Find where the given text appears and provide that cell's center as [X, Y] coordinate. 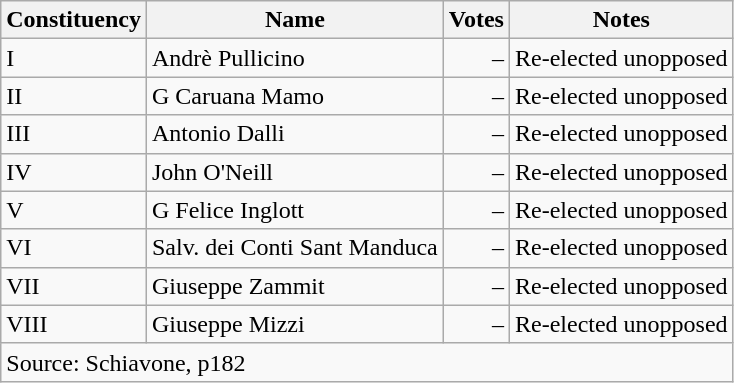
G Felice Inglott [294, 210]
Antonio Dalli [294, 134]
IV [74, 172]
I [74, 58]
VIII [74, 324]
II [74, 96]
Constituency [74, 20]
Name [294, 20]
Giuseppe Mizzi [294, 324]
Giuseppe Zammit [294, 286]
G Caruana Mamo [294, 96]
Votes [476, 20]
V [74, 210]
Salv. dei Conti Sant Manduca [294, 248]
Notes [621, 20]
Source: Schiavone, p182 [367, 362]
III [74, 134]
John O'Neill [294, 172]
VII [74, 286]
VI [74, 248]
Andrè Pullicino [294, 58]
